Output the [x, y] coordinate of the center of the cell containing the given text.  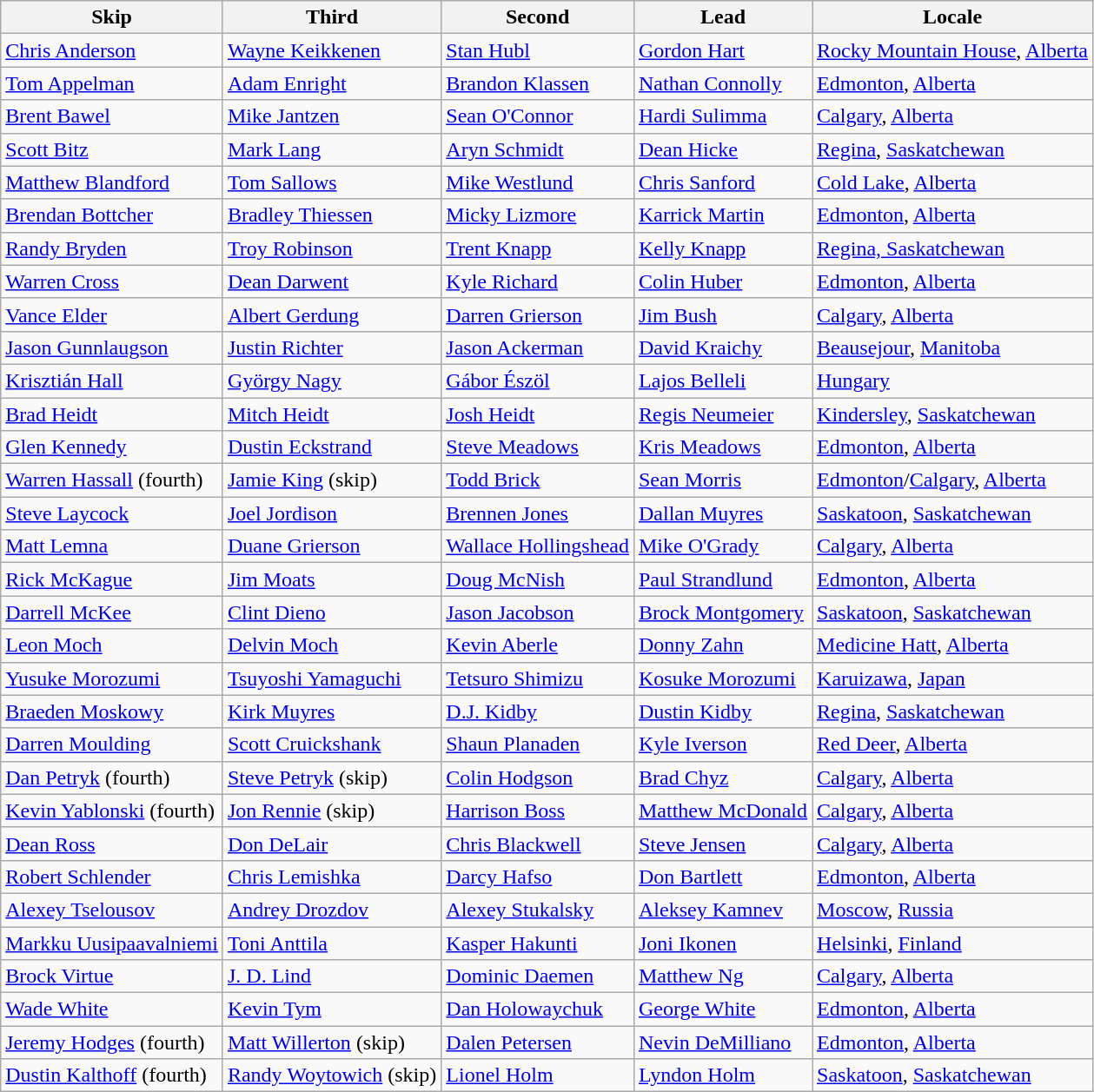
Dustin Kidby [723, 711]
Vance Elder [112, 314]
Braeden Moskowy [112, 711]
Nevin DeMilliano [723, 1042]
Markku Uusipaavalniemi [112, 943]
Sean Morris [723, 480]
Dustin Eckstrand [332, 447]
Kevin Aberle [538, 645]
Chris Blackwell [538, 844]
Lajos Belleli [723, 381]
Rick McKague [112, 579]
Medicine Hatt, Alberta [952, 645]
Beausejour, Manitoba [952, 347]
Scott Bitz [112, 149]
Tetsuro Shimizu [538, 678]
Dustin Kalthoff (fourth) [112, 1075]
Brennen Jones [538, 513]
György Nagy [332, 381]
Kris Meadows [723, 447]
Jason Jacobson [538, 612]
Wayne Keikkenen [332, 50]
Matthew Blandford [112, 182]
Matthew McDonald [723, 811]
Justin Richter [332, 347]
Harrison Boss [538, 811]
Lionel Holm [538, 1075]
Randy Woytowich (skip) [332, 1075]
Delvin Moch [332, 645]
Matt Lemna [112, 546]
Adam Enright [332, 83]
Karrick Martin [723, 215]
Darcy Hafso [538, 877]
Dean Darwent [332, 281]
Kosuke Morozumi [723, 678]
Kelly Knapp [723, 248]
Mitch Heidt [332, 414]
Brad Chyz [723, 778]
Albert Gerdung [332, 314]
George White [723, 1009]
Warren Cross [112, 281]
Tsuyoshi Yamaguchi [332, 678]
Robert Schlender [112, 877]
Micky Lizmore [538, 215]
Steve Petryk (skip) [332, 778]
Kirk Muyres [332, 711]
Mark Lang [332, 149]
Randy Bryden [112, 248]
Rocky Mountain House, Alberta [952, 50]
Chris Lemishka [332, 877]
Andrey Drozdov [332, 910]
Third [332, 17]
Second [538, 17]
Brandon Klassen [538, 83]
Dan Petryk (fourth) [112, 778]
Chris Anderson [112, 50]
Todd Brick [538, 480]
Mike O'Grady [723, 546]
Nathan Connolly [723, 83]
Brent Bawel [112, 116]
Lyndon Holm [723, 1075]
Colin Huber [723, 281]
Stan Hubl [538, 50]
Dean Hicke [723, 149]
Doug McNish [538, 579]
Dominic Daemen [538, 976]
Skip [112, 17]
Karuizawa, Japan [952, 678]
Tom Appelman [112, 83]
Clint Dieno [332, 612]
Kindersley, Saskatchewan [952, 414]
Moscow, Russia [952, 910]
Steve Jensen [723, 844]
Jon Rennie (skip) [332, 811]
Jim Moats [332, 579]
Darren Grierson [538, 314]
J. D. Lind [332, 976]
Alexey Stukalsky [538, 910]
Don Bartlett [723, 877]
Duane Grierson [332, 546]
Lead [723, 17]
Wade White [112, 1009]
Toni Anttila [332, 943]
Brad Heidt [112, 414]
Brendan Bottcher [112, 215]
Kevin Yablonski (fourth) [112, 811]
Dalen Petersen [538, 1042]
Gábor Észöl [538, 381]
Dean Ross [112, 844]
Paul Strandlund [723, 579]
Darren Moulding [112, 745]
Troy Robinson [332, 248]
Jason Ackerman [538, 347]
Scott Cruickshank [332, 745]
Cold Lake, Alberta [952, 182]
Gordon Hart [723, 50]
Red Deer, Alberta [952, 745]
Mike Jantzen [332, 116]
Bradley Thiessen [332, 215]
Kasper Hakunti [538, 943]
Joni Ikonen [723, 943]
Steve Laycock [112, 513]
Dallan Muyres [723, 513]
Chris Sanford [723, 182]
Yusuke Morozumi [112, 678]
Jamie King (skip) [332, 480]
Kevin Tym [332, 1009]
Sean O'Connor [538, 116]
Glen Kennedy [112, 447]
Aleksey Kamnev [723, 910]
Aryn Schmidt [538, 149]
Shaun Planaden [538, 745]
Warren Hassall (fourth) [112, 480]
Hungary [952, 381]
David Kraichy [723, 347]
Krisztián Hall [112, 381]
Steve Meadows [538, 447]
Kyle Richard [538, 281]
Don DeLair [332, 844]
Brock Virtue [112, 976]
Joel Jordison [332, 513]
Edmonton/Calgary, Alberta [952, 480]
Matt Willerton (skip) [332, 1042]
Alexey Tselousov [112, 910]
Regis Neumeier [723, 414]
Jeremy Hodges (fourth) [112, 1042]
Brock Montgomery [723, 612]
Leon Moch [112, 645]
Kyle Iverson [723, 745]
Donny Zahn [723, 645]
Mike Westlund [538, 182]
D.J. Kidby [538, 711]
Jim Bush [723, 314]
Dan Holowaychuk [538, 1009]
Hardi Sulimma [723, 116]
Darrell McKee [112, 612]
Tom Sallows [332, 182]
Wallace Hollingshead [538, 546]
Helsinki, Finland [952, 943]
Jason Gunnlaugson [112, 347]
Josh Heidt [538, 414]
Locale [952, 17]
Matthew Ng [723, 976]
Colin Hodgson [538, 778]
Trent Knapp [538, 248]
